Identify which cell holds the provided text, then report its (x, y) central coordinate. 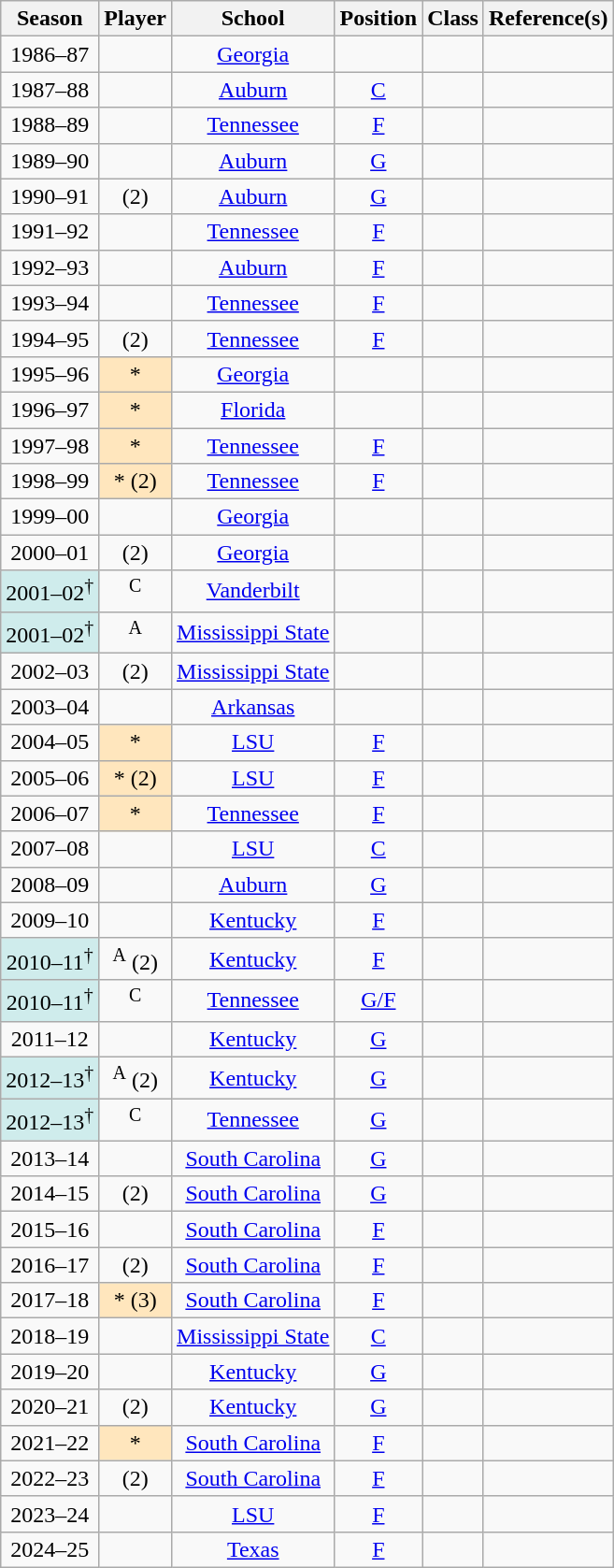
1987–88 (50, 90)
2015–16 (50, 1230)
Texas (253, 1549)
2014–15 (50, 1194)
2018–19 (50, 1336)
2008–09 (50, 885)
1988–89 (50, 125)
School (253, 19)
1997–98 (50, 446)
2016–17 (50, 1265)
1986–87 (50, 54)
1995–96 (50, 374)
Season (50, 19)
2011–12 (50, 1039)
2006–07 (50, 813)
2013–14 (50, 1158)
G/F (378, 1000)
2019–20 (50, 1372)
Florida (253, 410)
1991–92 (50, 232)
1994–95 (50, 338)
2002–03 (50, 671)
Vanderbilt (253, 591)
1999–00 (50, 517)
2017–18 (50, 1301)
2024–25 (50, 1549)
* (3) (136, 1301)
2022–23 (50, 1478)
Arkansas (253, 707)
1990–91 (50, 196)
2023–24 (50, 1514)
A (136, 632)
2007–08 (50, 849)
2009–10 (50, 920)
1998–99 (50, 482)
1989–90 (50, 161)
Player (136, 19)
2005–06 (50, 778)
2000–01 (50, 553)
1996–97 (50, 410)
2004–05 (50, 742)
1993–94 (50, 303)
2021–22 (50, 1443)
1992–93 (50, 267)
Class (453, 19)
Position (378, 19)
2020–21 (50, 1407)
2003–04 (50, 707)
Reference(s) (548, 19)
